Scan for the cell matching the given text and deliver its (x, y) coordinate at center. 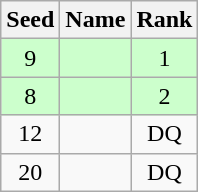
2 (164, 96)
12 (30, 134)
20 (30, 172)
Name (96, 20)
1 (164, 58)
8 (30, 96)
Rank (164, 20)
9 (30, 58)
Seed (30, 20)
